Capture the cell that displays the provided text and extract its [X, Y] central coordinate. 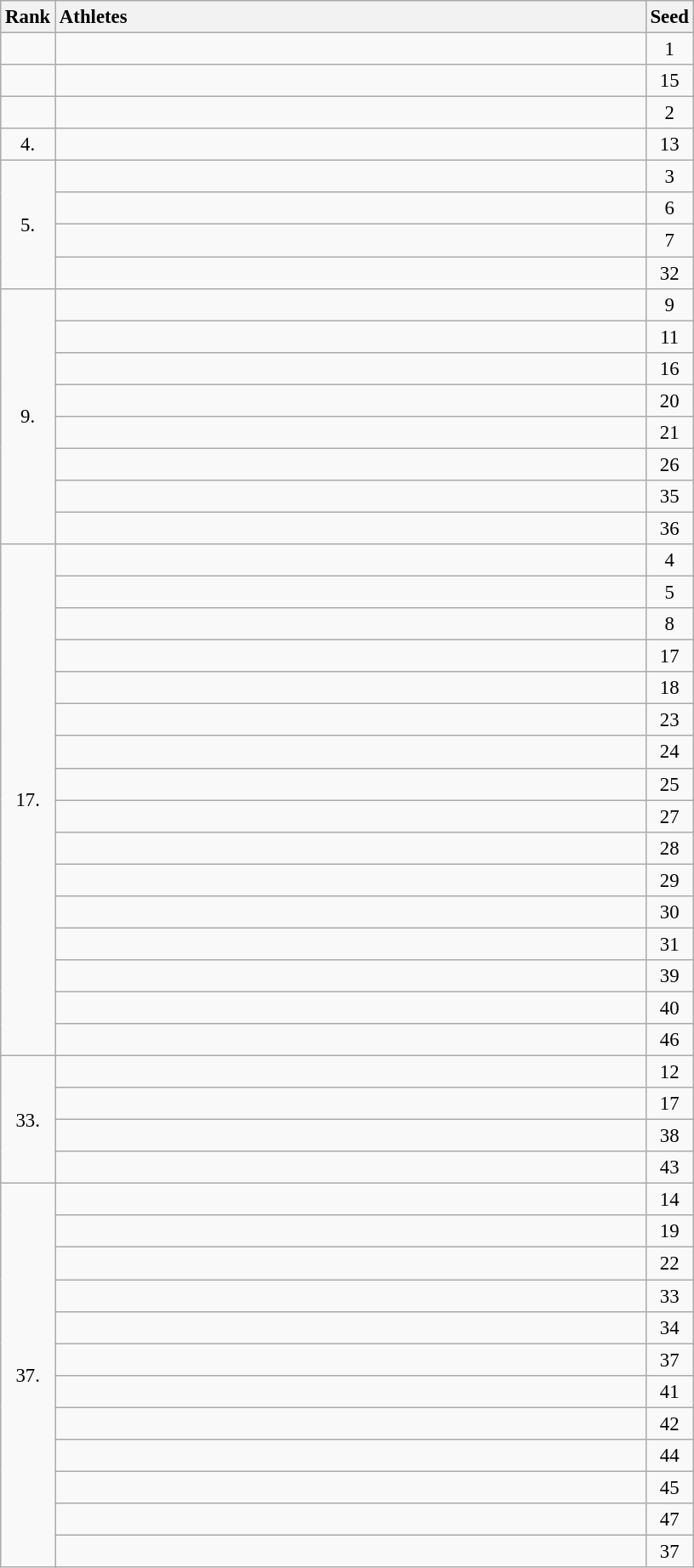
12 [669, 1072]
9. [28, 417]
4. [28, 145]
9 [669, 304]
25 [669, 784]
33. [28, 1120]
30 [669, 912]
Athletes [350, 17]
38 [669, 1136]
4 [669, 560]
33 [669, 1296]
45 [669, 1487]
24 [669, 753]
18 [669, 688]
16 [669, 368]
27 [669, 816]
35 [669, 497]
21 [669, 433]
15 [669, 81]
43 [669, 1167]
19 [669, 1232]
28 [669, 848]
31 [669, 944]
Seed [669, 17]
37. [28, 1376]
34 [669, 1327]
13 [669, 145]
Rank [28, 17]
2 [669, 113]
3 [669, 177]
46 [669, 1040]
23 [669, 720]
42 [669, 1423]
8 [669, 624]
41 [669, 1391]
32 [669, 273]
17. [28, 800]
39 [669, 976]
14 [669, 1200]
29 [669, 880]
20 [669, 401]
47 [669, 1520]
7 [669, 241]
22 [669, 1264]
5. [28, 224]
36 [669, 528]
11 [669, 337]
44 [669, 1456]
6 [669, 208]
26 [669, 464]
40 [669, 1008]
5 [669, 593]
1 [669, 49]
